Scan for the cell matching the given text and deliver its [X, Y] coordinate at center. 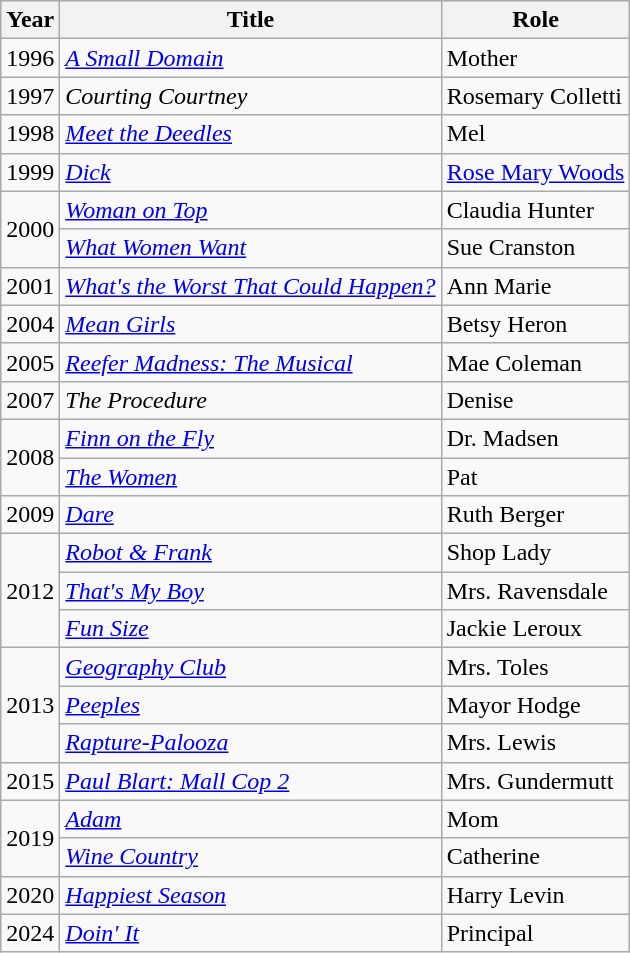
Mrs. Gundermutt [536, 781]
Shop Lady [536, 553]
Doin' It [250, 933]
Rosemary Colletti [536, 96]
Dr. Madsen [536, 438]
What Women Want [250, 248]
Paul Blart: Mall Cop 2 [250, 781]
1996 [30, 58]
Mel [536, 134]
2024 [30, 933]
2000 [30, 229]
Rapture-Palooza [250, 743]
Wine Country [250, 857]
2020 [30, 895]
Catherine [536, 857]
A Small Domain [250, 58]
Pat [536, 477]
2012 [30, 591]
1998 [30, 134]
What's the Worst That Could Happen? [250, 286]
Mom [536, 819]
Mean Girls [250, 324]
Dick [250, 172]
Harry Levin [536, 895]
Mrs. Lewis [536, 743]
Jackie Leroux [536, 629]
Mother [536, 58]
Rose Mary Woods [536, 172]
Year [30, 20]
The Women [250, 477]
2004 [30, 324]
Mayor Hodge [536, 705]
Dare [250, 515]
Reefer Madness: The Musical [250, 362]
Role [536, 20]
Mrs. Toles [536, 667]
Geography Club [250, 667]
2005 [30, 362]
2008 [30, 457]
Robot & Frank [250, 553]
Claudia Hunter [536, 210]
Mae Coleman [536, 362]
The Procedure [250, 400]
Ruth Berger [536, 515]
Finn on the Fly [250, 438]
Ann Marie [536, 286]
Sue Cranston [536, 248]
Courting Courtney [250, 96]
Peeples [250, 705]
2007 [30, 400]
Happiest Season [250, 895]
2019 [30, 838]
Principal [536, 933]
Mrs. Ravensdale [536, 591]
1999 [30, 172]
That's My Boy [250, 591]
Title [250, 20]
2009 [30, 515]
2015 [30, 781]
Denise [536, 400]
Betsy Heron [536, 324]
Adam [250, 819]
Meet the Deedles [250, 134]
2001 [30, 286]
Woman on Top [250, 210]
1997 [30, 96]
Fun Size [250, 629]
2013 [30, 705]
